Output the (x, y) coordinate of the center of the cell containing the given text.  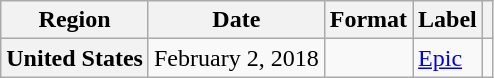
Format (368, 20)
Region (75, 20)
United States (75, 58)
Label (448, 20)
February 2, 2018 (236, 58)
Date (236, 20)
Epic (448, 58)
